Extract the (x, y) coordinate from the center of the cell holding the provided text.  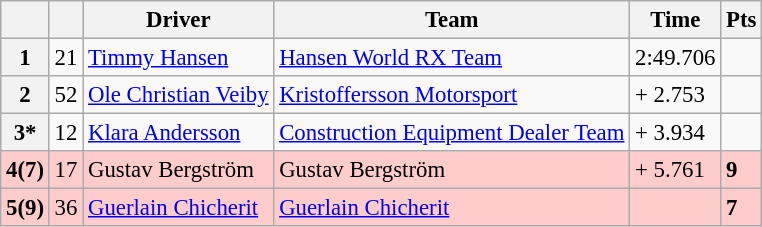
Construction Equipment Dealer Team (452, 133)
Timmy Hansen (178, 58)
2:49.706 (676, 58)
2 (26, 95)
Kristoffersson Motorsport (452, 95)
Klara Andersson (178, 133)
21 (66, 58)
17 (66, 170)
+ 3.934 (676, 133)
Time (676, 20)
4(7) (26, 170)
Pts (742, 20)
5(9) (26, 208)
Ole Christian Veiby (178, 95)
7 (742, 208)
+ 2.753 (676, 95)
Hansen World RX Team (452, 58)
9 (742, 170)
12 (66, 133)
1 (26, 58)
52 (66, 95)
3* (26, 133)
36 (66, 208)
+ 5.761 (676, 170)
Team (452, 20)
Driver (178, 20)
